Find where the given text appears and provide that cell's center as [x, y] coordinate. 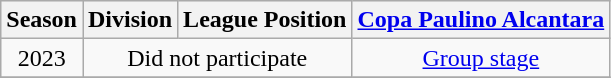
Copa Paulino Alcantara [481, 20]
League Position [265, 20]
Season [42, 20]
2023 [42, 58]
Group stage [481, 58]
Did not participate [216, 58]
Division [130, 20]
